Return the [X, Y] coordinate for the center point of the cell that contains the specified text.  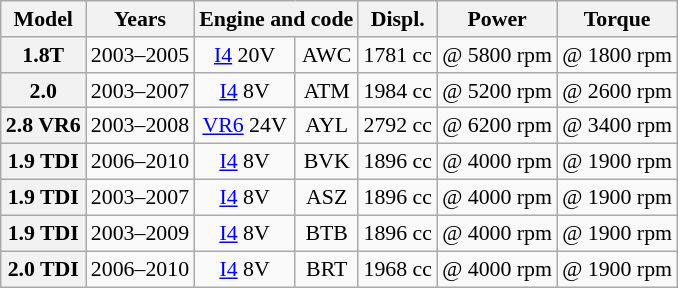
I4 20V [244, 54]
2003–2008 [140, 125]
Torque [617, 18]
ASZ [326, 197]
@ 3400 rpm [617, 125]
Years [140, 18]
@ 1800 rpm [617, 54]
Engine and code [276, 18]
ATM [326, 90]
2792 cc [398, 125]
2003–2005 [140, 54]
2.8 VR6 [44, 125]
@ 6200 rpm [497, 125]
BTB [326, 233]
Displ. [398, 18]
AWC [326, 54]
Model [44, 18]
2003–2009 [140, 233]
@ 5800 rpm [497, 54]
2.0 TDI [44, 268]
@ 2600 rpm [617, 90]
@ 5200 rpm [497, 90]
Power [497, 18]
VR6 24V [244, 125]
AYL [326, 125]
1.8T [44, 54]
1984 cc [398, 90]
BVK [326, 161]
1781 cc [398, 54]
2.0 [44, 90]
1968 cc [398, 268]
BRT [326, 268]
